Return the (x, y) coordinate for the center point of the cell that contains the specified text.  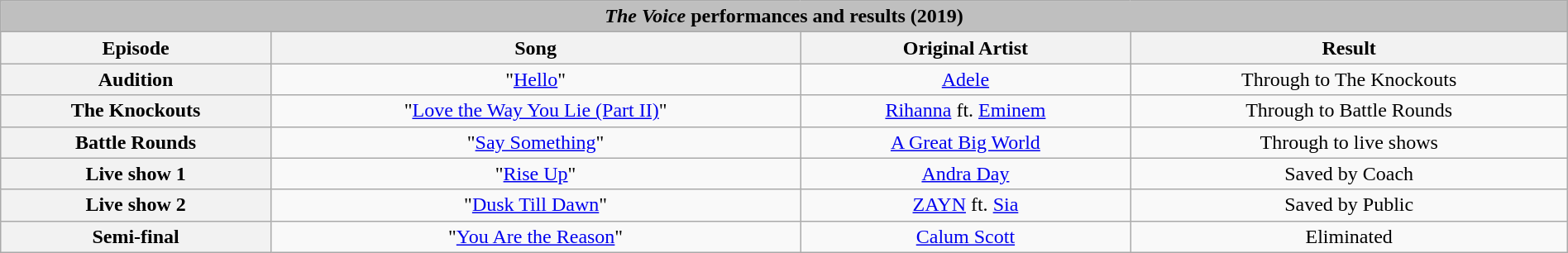
Saved by Public (1349, 205)
Eliminated (1349, 236)
Andra Day (966, 174)
Episode (136, 48)
The Voice performances and results (2019) (784, 17)
Battle Rounds (136, 142)
Saved by Coach (1349, 174)
Song (535, 48)
Semi-final (136, 236)
ZAYN ft. Sia (966, 205)
"You Are the Reason" (535, 236)
Live show 2 (136, 205)
Live show 1 (136, 174)
A Great Big World (966, 142)
"Hello" (535, 79)
Through to Battle Rounds (1349, 111)
"Dusk Till Dawn" (535, 205)
Through to live shows (1349, 142)
Through to The Knockouts (1349, 79)
Adele (966, 79)
"Love the Way You Lie (Part II)" (535, 111)
Original Artist (966, 48)
Result (1349, 48)
Audition (136, 79)
"Say Something" (535, 142)
"Rise Up" (535, 174)
The Knockouts (136, 111)
Rihanna ft. Eminem (966, 111)
Calum Scott (966, 236)
